Output the (x, y) coordinate of the center of the cell containing the given text.  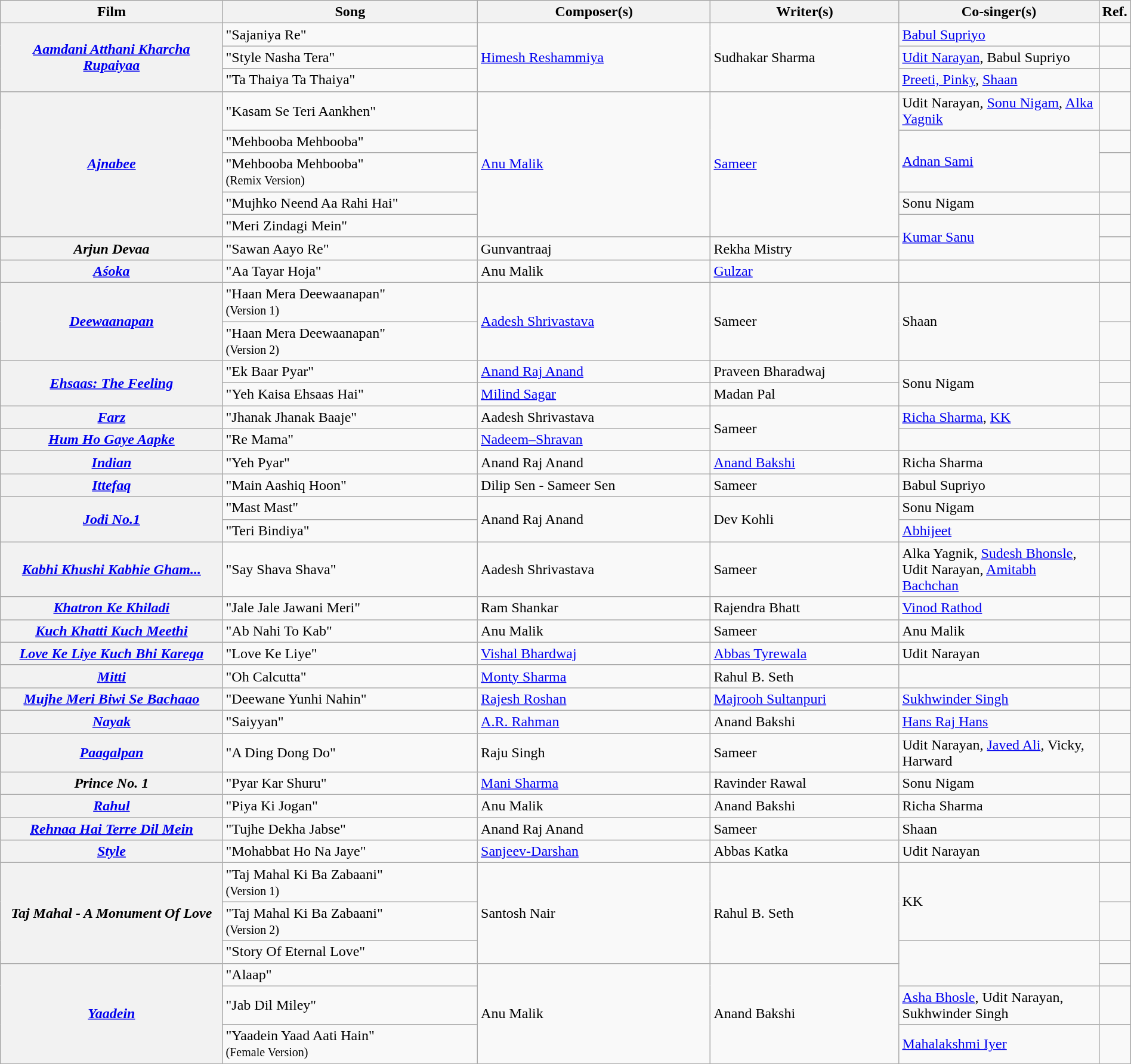
"Ab Nahi To Kab" (350, 631)
"Ek Baar Pyar" (350, 372)
Mitti (112, 676)
"Jhanak Jhanak Baaje" (350, 417)
Yaadein (112, 1013)
"Re Mama" (350, 440)
KK (999, 902)
"Mohabbat Ho Na Jaye" (350, 852)
Mani Sharma (594, 784)
Rajesh Roshan (594, 699)
Himesh Reshammiya (594, 57)
"Mehbooba Mehbooba"(Remix Version) (350, 172)
Abbas Tyrewala (805, 653)
"Style Nasha Tera" (350, 57)
Adnan Sami (999, 161)
Ravinder Rawal (805, 784)
Asha Bhosle, Udit Narayan, Sukhwinder Singh (999, 1005)
Majrooh Sultanpuri (805, 699)
Indian (112, 462)
Hum Ho Gaye Aapke (112, 440)
"Sawan Aayo Re" (350, 248)
"Yeh Pyar" (350, 462)
Aamdani Atthani Kharcha Rupaiyaa (112, 57)
Rahul (112, 806)
Rekha Mistry (805, 248)
"Kasam Se Teri Aankhen" (350, 111)
"Tujhe Dekha Jabse" (350, 829)
"Ta Thaiya Ta Thaiya" (350, 80)
"Teri Bindiya" (350, 531)
"Yeh Kaisa Ehsaas Hai" (350, 394)
Udit Narayan, Sonu Nigam, Alka Yagnik (999, 111)
"Taj Mahal Ki Ba Zabaani"(Version 1) (350, 882)
Santosh Nair (594, 913)
Arjun Devaa (112, 248)
Mahalakshmi Iyer (999, 1044)
Gulzar (805, 271)
Alka Yagnik, Sudesh Bhonsle, Udit Narayan, Amitabh Bachchan (999, 569)
"Jale Jale Jawani Meri" (350, 608)
"Saiyyan" (350, 721)
"Sajaniya Re" (350, 35)
"Piya Ki Jogan" (350, 806)
Ittefaq (112, 485)
Nayak (112, 721)
Farz (112, 417)
Udit Narayan, Babul Supriyo (999, 57)
Madan Pal (805, 394)
"Mujhko Neend Aa Rahi Hai" (350, 203)
Praveen Bharadwaj (805, 372)
"Taj Mahal Ki Ba Zabaani"(Version 2) (350, 921)
A.R. Rahman (594, 721)
Deewaanapan (112, 321)
"Alaap" (350, 974)
"Pyar Kar Shuru" (350, 784)
"Meri Zindagi Mein" (350, 226)
Raju Singh (594, 752)
"Haan Mera Deewaanapan"(Version 2) (350, 340)
Composer(s) (594, 12)
Rehnaa Hai Terre Dil Mein (112, 829)
Kuch Khatti Kuch Meethi (112, 631)
Ref. (1114, 12)
"Yaadein Yaad Aati Hain"(Female Version) (350, 1044)
Jodi No.1 (112, 519)
Sanjeev-Darshan (594, 852)
Dilip Sen - Sameer Sen (594, 485)
Dev Kohli (805, 519)
Writer(s) (805, 12)
"Jab Dil Miley" (350, 1005)
Love Ke Liye Kuch Bhi Karega (112, 653)
Mujhe Meri Biwi Se Bachaao (112, 699)
Nadeem–Shravan (594, 440)
Abbas Katka (805, 852)
"Story Of Eternal Love" (350, 952)
Gunvantraaj (594, 248)
Paagalpan (112, 752)
Khatron Ke Khiladi (112, 608)
Monty Sharma (594, 676)
Co-singer(s) (999, 12)
Rajendra Bhatt (805, 608)
"Oh Calcutta" (350, 676)
"Love Ke Liye" (350, 653)
Richa Sharma, KK (999, 417)
Vishal Bhardwaj (594, 653)
Taj Mahal - A Monument Of Love (112, 913)
"Say Shava Shava" (350, 569)
"Main Aashiq Hoon" (350, 485)
"Deewane Yunhi Nahin" (350, 699)
Hans Raj Hans (999, 721)
Style (112, 852)
Abhijeet (999, 531)
Song (350, 12)
Kabhi Khushi Kabhie Gham... (112, 569)
"Mehbooba Mehbooba" (350, 141)
Film (112, 12)
"Mast Mast" (350, 508)
Ehsaas: The Feeling (112, 383)
"Aa Tayar Hoja" (350, 271)
Aśoka (112, 271)
Sudhakar Sharma (805, 57)
"A Ding Dong Do" (350, 752)
Prince No. 1 (112, 784)
Preeti, Pinky, Shaan (999, 80)
Kumar Sanu (999, 237)
Udit Narayan, Javed Ali, Vicky, Harward (999, 752)
"Haan Mera Deewaanapan"(Version 1) (350, 302)
Vinod Rathod (999, 608)
Ram Shankar (594, 608)
Milind Sagar (594, 394)
Ajnabee (112, 164)
Sukhwinder Singh (999, 699)
